Detect which cell encompasses the target text, then output its (X, Y) center coordinate. 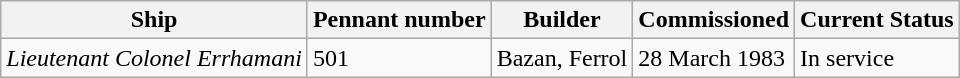
In service (878, 58)
Commissioned (714, 20)
Bazan, Ferrol (562, 58)
Ship (154, 20)
Lieutenant Colonel Errhamani (154, 58)
Builder (562, 20)
Pennant number (399, 20)
Current Status (878, 20)
28 March 1983 (714, 58)
501 (399, 58)
